Scan for the cell matching the given text and deliver its (X, Y) coordinate at center. 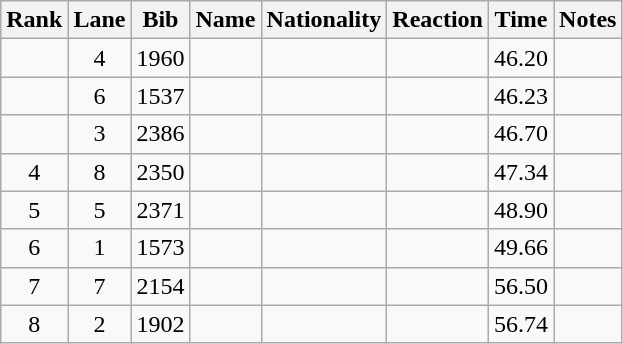
48.90 (520, 210)
49.66 (520, 248)
1902 (160, 324)
Nationality (324, 20)
46.70 (520, 134)
Notes (588, 20)
1 (100, 248)
Time (520, 20)
2386 (160, 134)
2 (100, 324)
46.20 (520, 58)
2350 (160, 172)
Lane (100, 20)
1960 (160, 58)
56.74 (520, 324)
Rank (34, 20)
56.50 (520, 286)
Bib (160, 20)
2371 (160, 210)
3 (100, 134)
Name (226, 20)
Reaction (438, 20)
47.34 (520, 172)
46.23 (520, 96)
2154 (160, 286)
1573 (160, 248)
1537 (160, 96)
